Capture the cell that displays the provided text and extract its (x, y) central coordinate. 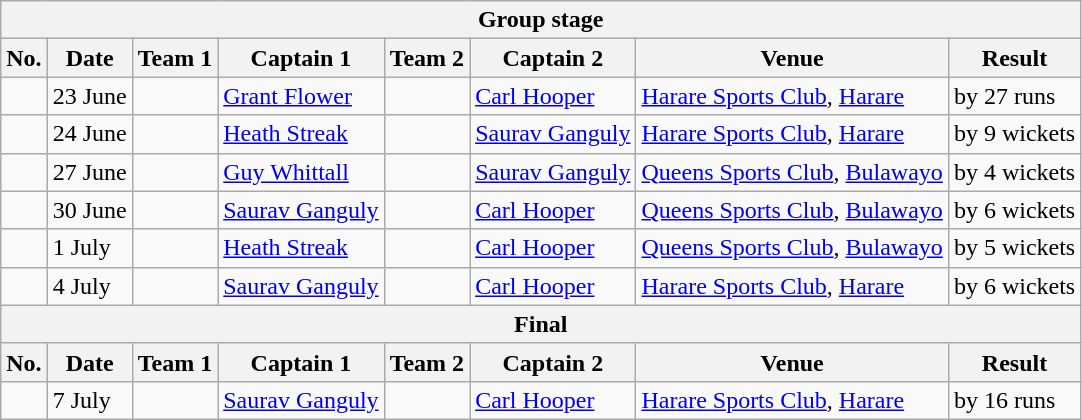
30 June (90, 210)
4 July (90, 286)
by 9 wickets (1014, 134)
27 June (90, 172)
Final (541, 324)
1 July (90, 248)
24 June (90, 134)
Grant Flower (301, 96)
Group stage (541, 20)
by 4 wickets (1014, 172)
23 June (90, 96)
by 27 runs (1014, 96)
by 16 runs (1014, 400)
7 July (90, 400)
by 5 wickets (1014, 248)
Guy Whittall (301, 172)
